Pinpoint the cell where the given text exists, returning its (X, Y) midpoint coordinate. 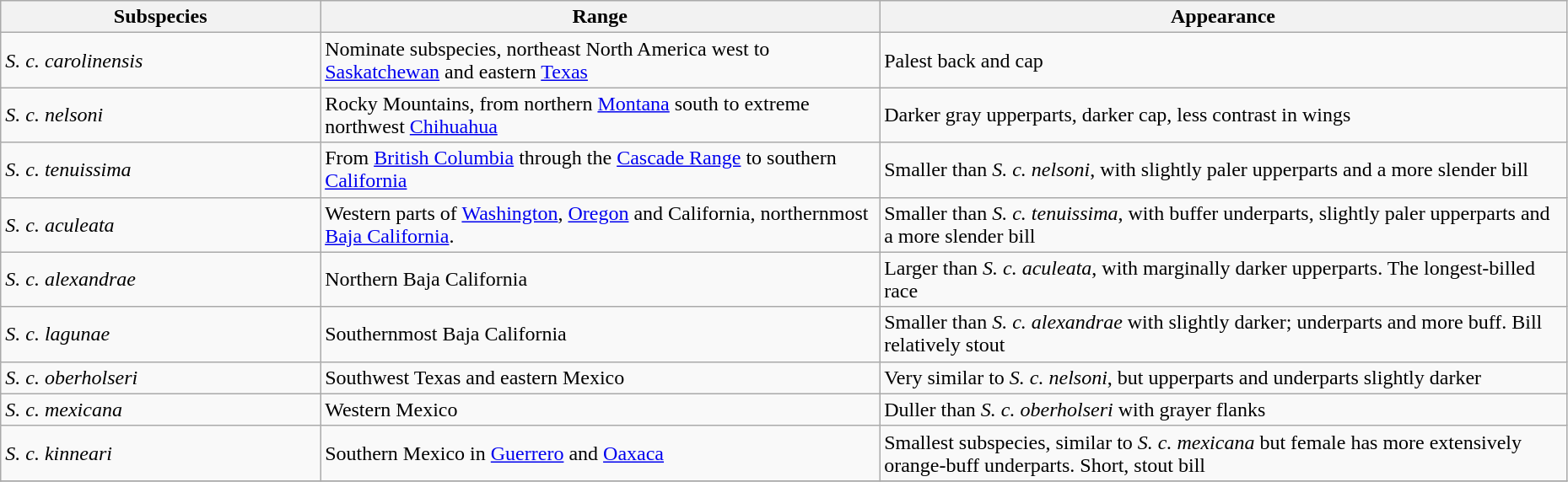
Very similar to S. c. nelsoni, but upperparts and underparts slightly darker (1223, 378)
Smallest subspecies, similar to S. c. mexicana but female has more extensively orange-buff underparts. Short, stout bill (1223, 453)
Subspecies (160, 17)
Southern Mexico in Guerrero and Oaxaca (601, 453)
S. c. carolinensis (160, 61)
Southernmost Baja California (601, 334)
S. c. oberholseri (160, 378)
Smaller than S. c. nelsoni, with slightly paler upperparts and a more slender bill (1223, 170)
Smaller than S. c. alexandrae with slightly darker; underparts and more buff. Bill relatively stout (1223, 334)
S. c. alexandrae (160, 280)
S. c. tenuissima (160, 170)
Appearance (1223, 17)
S. c. mexicana (160, 410)
Southwest Texas and eastern Mexico (601, 378)
Rocky Mountains, from northern Montana south to extreme northwest Chihuahua (601, 115)
S. c. aculeata (160, 224)
Nominate subspecies, northeast North America west to Saskatchewan and eastern Texas (601, 61)
Palest back and cap (1223, 61)
S. c. lagunae (160, 334)
Larger than S. c. aculeata, with marginally darker upperparts. The longest-billed race (1223, 280)
S. c. kinneari (160, 453)
Darker gray upperparts, darker cap, less contrast in wings (1223, 115)
Duller than S. c. oberholseri with grayer flanks (1223, 410)
Western Mexico (601, 410)
Western parts of Washington, Oregon and California, northernmost Baja California. (601, 224)
S. c. nelsoni (160, 115)
From British Columbia through the Cascade Range to southern California (601, 170)
Smaller than S. c. tenuissima, with buffer underparts, slightly paler upperparts and a more slender bill (1223, 224)
Range (601, 17)
Northern Baja California (601, 280)
